Pinpoint the cell where the given text exists, returning its (x, y) midpoint coordinate. 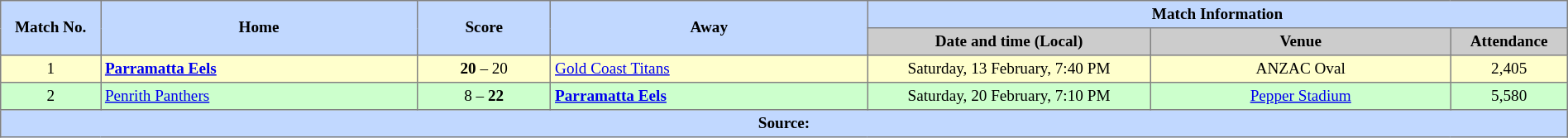
1 (51, 69)
2,405 (1508, 69)
Match Information (1217, 15)
2 (51, 96)
Penrith Panthers (260, 96)
Score (485, 28)
8 – 22 (485, 96)
Attendance (1508, 41)
ANZAC Oval (1300, 69)
Match No. (51, 28)
20 – 20 (485, 69)
Saturday, 20 February, 7:10 PM (1009, 96)
Date and time (Local) (1009, 41)
5,580 (1508, 96)
Saturday, 13 February, 7:40 PM (1009, 69)
Source: (784, 124)
Venue (1300, 41)
Away (710, 28)
Home (260, 28)
Gold Coast Titans (710, 69)
Pepper Stadium (1300, 96)
